Scan for the cell matching the given text and deliver its [X, Y] coordinate at center. 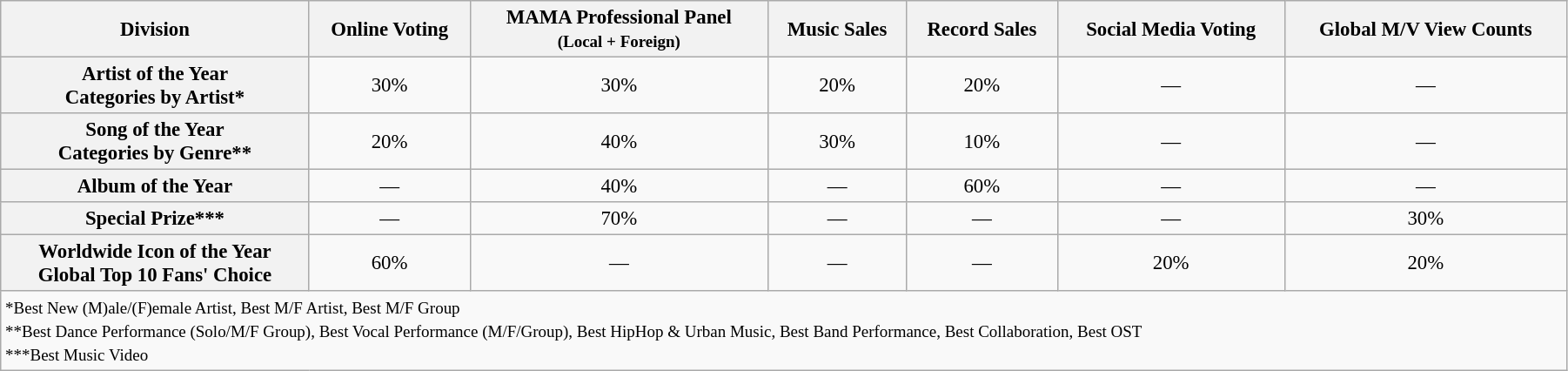
Special Prize*** [155, 219]
Division [155, 30]
MAMA Professional Panel (Local + Foreign) [620, 30]
Song of the YearCategories by Genre** [155, 141]
Worldwide Icon of the YearGlobal Top 10 Fans' Choice [155, 263]
Music Sales [837, 30]
Artist of the YearCategories by Artist* [155, 85]
10% [982, 141]
Social Media Voting [1171, 30]
70% [620, 219]
Album of the Year [155, 186]
Record Sales [982, 30]
Global M/V View Counts [1425, 30]
Online Voting [390, 30]
